Determine the [x, y] coordinate at the center of the cell enclosing the given text.  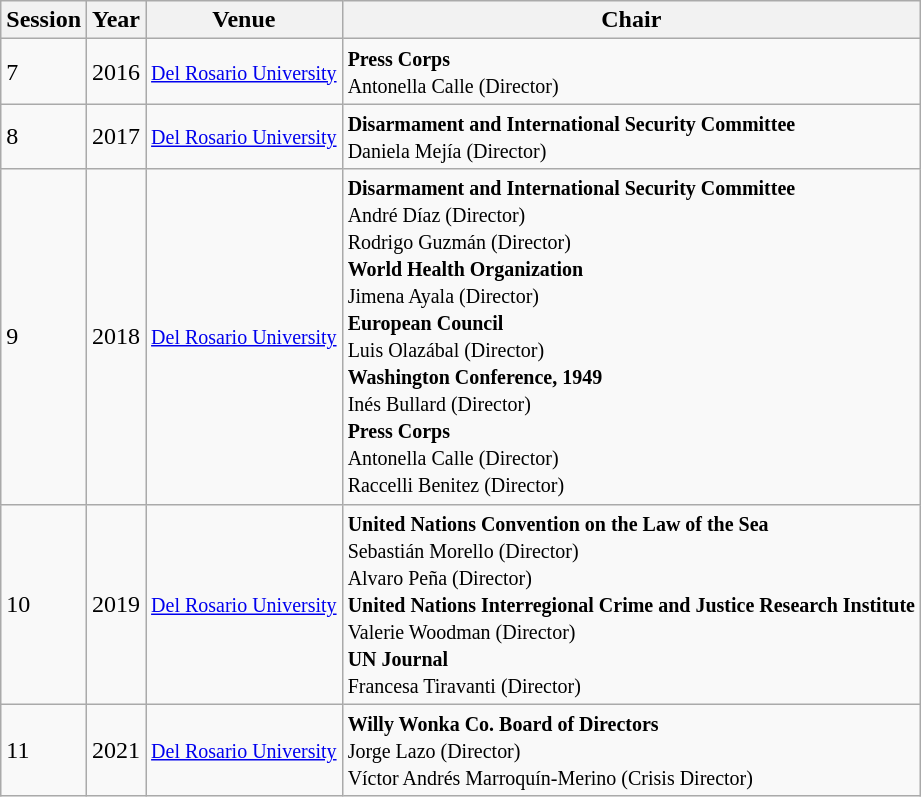
8 [44, 136]
Venue [244, 20]
7 [44, 72]
2017 [116, 136]
9 [44, 336]
Disarmament and International Security CommitteeDaniela Mejía (Director) [631, 136]
Chair [631, 20]
2021 [116, 750]
10 [44, 604]
11 [44, 750]
Year [116, 20]
2018 [116, 336]
Session [44, 20]
2016 [116, 72]
Willy Wonka Co. Board of DirectorsJorge Lazo (Director)Víctor Andrés Marroquín-Merino (Crisis Director) [631, 750]
2019 [116, 604]
Press CorpsAntonella Calle (Director) [631, 72]
